Find where the given text appears and provide that cell's center as (x, y) coordinate. 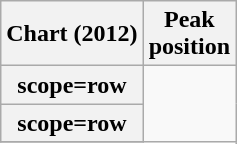
Chart (2012) (72, 34)
Peakposition (189, 34)
